Identify which cell holds the provided text, then report its [x, y] central coordinate. 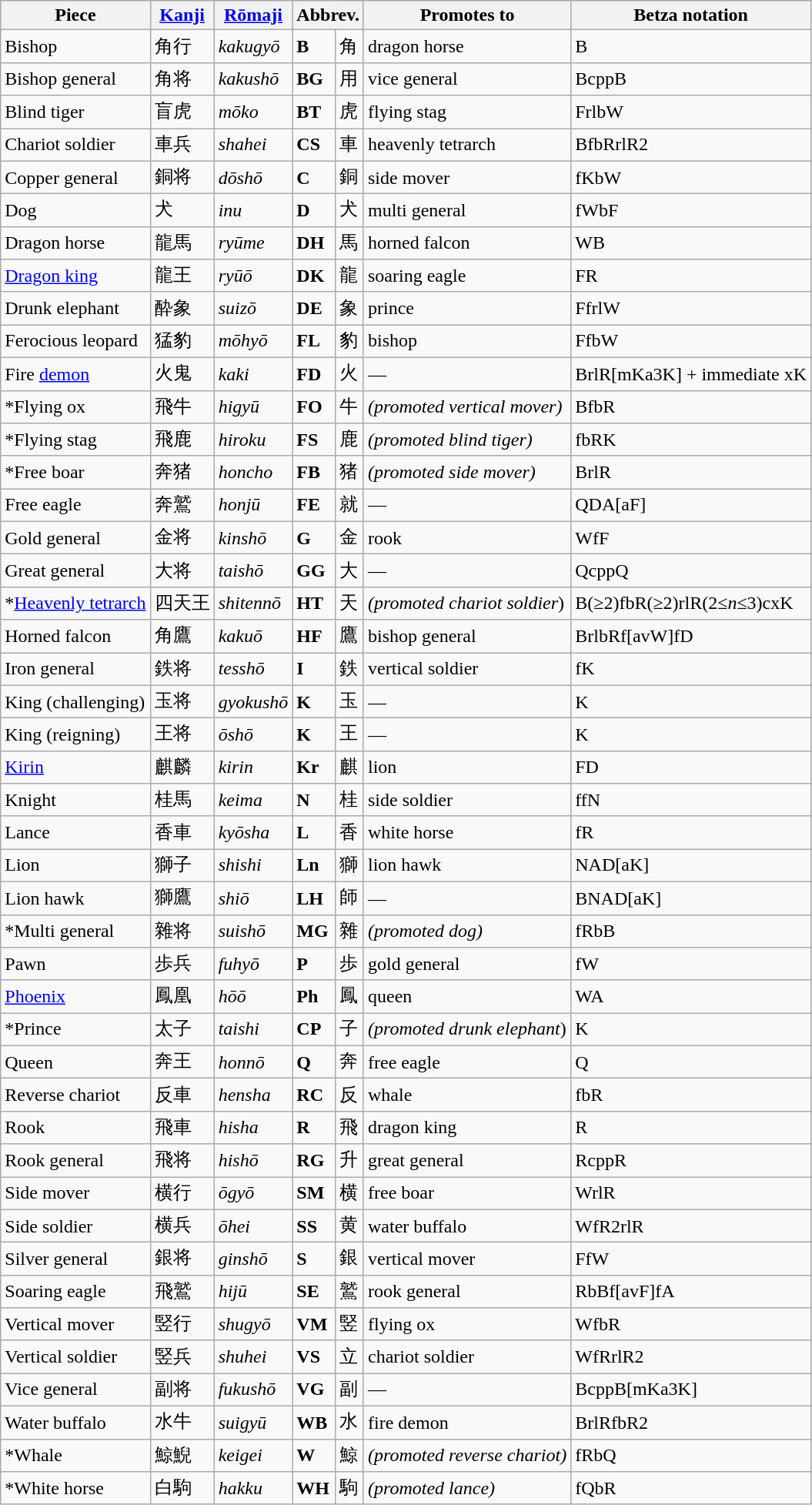
fR [691, 833]
猪 [349, 473]
chariot soldier [466, 1356]
副 [349, 1390]
QcppQ [691, 571]
四天王 [182, 604]
MG [314, 931]
竪 [349, 1324]
(promoted blind tiger) [466, 440]
用 [349, 79]
Drunk elephant [75, 308]
lion [466, 767]
side mover [466, 177]
fWbF [691, 211]
vertical soldier [466, 670]
fRbQ [691, 1455]
L [314, 833]
豹 [349, 342]
飛車 [182, 1127]
BrlR[mKa3K] + immediate xK [691, 374]
honnō [253, 1062]
大 [349, 571]
kakuō [253, 636]
銀 [349, 1259]
Iron general [75, 670]
fW [691, 964]
fKbW [691, 177]
Pawn [75, 964]
鹿 [349, 440]
D [314, 211]
FO [314, 406]
FB [314, 473]
桂 [349, 801]
Blind tiger [75, 112]
RbBf[avF]fA [691, 1292]
龍王 [182, 276]
角 [349, 46]
Kirin [75, 767]
Lion hawk [75, 898]
鷹 [349, 636]
free eagle [466, 1062]
water buffalo [466, 1226]
hensha [253, 1095]
shahei [253, 145]
獅子 [182, 865]
vertical mover [466, 1259]
WrlR [691, 1193]
bishop general [466, 636]
BNAD[aK] [691, 898]
dragon king [466, 1127]
fQbR [691, 1489]
S [314, 1259]
(promoted chariot soldier) [466, 604]
kirin [253, 767]
BT [314, 112]
shuhei [253, 1356]
BG [314, 79]
飛鷲 [182, 1292]
角鷹 [182, 636]
RcppR [691, 1161]
soaring eagle [466, 276]
keigei [253, 1455]
hōō [253, 996]
反 [349, 1095]
dragon horse [466, 46]
就 [349, 505]
Kr [314, 767]
(promoted side mover) [466, 473]
shitennō [253, 604]
FfrlW [691, 308]
VS [314, 1356]
ryūō [253, 276]
B(≥2)fbR(≥2)rlR(2≤n≤3)cxK [691, 604]
(promoted reverse chariot) [466, 1455]
銅将 [182, 177]
*Whale [75, 1455]
Queen [75, 1062]
ryūme [253, 243]
BfbRrlR2 [691, 145]
桂馬 [182, 801]
Side mover [75, 1193]
flying ox [466, 1324]
BrlR [691, 473]
横行 [182, 1193]
Bishop general [75, 79]
fbR [691, 1095]
HT [314, 604]
大将 [182, 571]
鉄 [349, 670]
RC [314, 1095]
SS [314, 1226]
Dog [75, 211]
WfbR [691, 1324]
kyōsha [253, 833]
(promoted drunk elephant) [466, 1030]
王 [349, 734]
higyū [253, 406]
Gold general [75, 537]
white horse [466, 833]
FrlbW [691, 112]
SE [314, 1292]
HF [314, 636]
VG [314, 1390]
gold general [466, 964]
銀将 [182, 1259]
Horned falcon [75, 636]
玉 [349, 702]
王将 [182, 734]
奔 [349, 1062]
飛 [349, 1127]
酔象 [182, 308]
FR [691, 276]
Kanji [182, 15]
Great general [75, 571]
ōgyō [253, 1193]
麒麟 [182, 767]
*Prince [75, 1030]
shishi [253, 865]
Dragon horse [75, 243]
LH [314, 898]
Vertical mover [75, 1324]
水 [349, 1423]
flying stag [466, 112]
横 [349, 1193]
King (challenging) [75, 702]
great general [466, 1161]
ōshō [253, 734]
Phoenix [75, 996]
kaki [253, 374]
反車 [182, 1095]
龍 [349, 276]
FL [314, 342]
香 [349, 833]
銅 [349, 177]
(promoted lance) [466, 1489]
白駒 [182, 1489]
Silver general [75, 1259]
gyokushō [253, 702]
師 [349, 898]
W [314, 1455]
盲虎 [182, 112]
kakushō [253, 79]
keima [253, 801]
bishop [466, 342]
獅鷹 [182, 898]
taishō [253, 571]
Rook [75, 1127]
Ph [314, 996]
ōhei [253, 1226]
Rōmaji [253, 15]
虎 [349, 112]
BcppB [691, 79]
雜将 [182, 931]
鳳 [349, 996]
I [314, 670]
N [314, 801]
fire demon [466, 1423]
inu [253, 211]
Dragon king [75, 276]
hiroku [253, 440]
suigyū [253, 1423]
天 [349, 604]
Fire demon [75, 374]
fbRK [691, 440]
Promotes to [466, 15]
駒 [349, 1489]
WfRrlR2 [691, 1356]
鯨 [349, 1455]
Ferocious leopard [75, 342]
鳳凰 [182, 996]
*Free boar [75, 473]
WH [314, 1489]
飛牛 [182, 406]
金 [349, 537]
RG [314, 1161]
FfW [691, 1259]
shiō [253, 898]
FE [314, 505]
whale [466, 1095]
Water buffalo [75, 1423]
金将 [182, 537]
角行 [182, 46]
(promoted vertical mover) [466, 406]
車 [349, 145]
fukushō [253, 1390]
歩兵 [182, 964]
Lance [75, 833]
rook general [466, 1292]
歩 [349, 964]
Ln [314, 865]
*Heavenly tetrarch [75, 604]
DH [314, 243]
Bishop [75, 46]
multi general [466, 211]
火 [349, 374]
fRbB [691, 931]
Chariot soldier [75, 145]
CS [314, 145]
QDA[aF] [691, 505]
WA [691, 996]
竪兵 [182, 1356]
*Flying ox [75, 406]
BcppB[mKa3K] [691, 1390]
fK [691, 670]
ffN [691, 801]
shugyō [253, 1324]
麒 [349, 767]
King (reigning) [75, 734]
side soldier [466, 801]
Free eagle [75, 505]
Lion [75, 865]
C [314, 177]
升 [349, 1161]
副将 [182, 1390]
子 [349, 1030]
鷲 [349, 1292]
P [314, 964]
Soaring eagle [75, 1292]
hijū [253, 1292]
honjū [253, 505]
角将 [182, 79]
heavenly tetrarch [466, 145]
龍馬 [182, 243]
WfF [691, 537]
hisha [253, 1127]
横兵 [182, 1226]
horned falcon [466, 243]
太子 [182, 1030]
象 [349, 308]
DE [314, 308]
Betza notation [691, 15]
Vertical soldier [75, 1356]
火鬼 [182, 374]
DK [314, 276]
honcho [253, 473]
奔王 [182, 1062]
hishō [253, 1161]
飛将 [182, 1161]
立 [349, 1356]
VM [314, 1324]
水牛 [182, 1423]
奔猪 [182, 473]
馬 [349, 243]
kinshō [253, 537]
suishō [253, 931]
lion hawk [466, 865]
Knight [75, 801]
Rook general [75, 1161]
雜 [349, 931]
WfR2rlR [691, 1226]
free boar [466, 1193]
tesshō [253, 670]
vice general [466, 79]
Reverse chariot [75, 1095]
Piece [75, 15]
SM [314, 1193]
玉将 [182, 702]
BfbR [691, 406]
猛豹 [182, 342]
鉄将 [182, 670]
dōshō [253, 177]
FS [314, 440]
Side soldier [75, 1226]
*Multi general [75, 931]
BrlRfbR2 [691, 1423]
竪行 [182, 1324]
fuhyō [253, 964]
奔鷲 [182, 505]
Copper general [75, 177]
香車 [182, 833]
GG [314, 571]
CP [314, 1030]
獅 [349, 865]
kakugyō [253, 46]
hakku [253, 1489]
(promoted dog) [466, 931]
黄 [349, 1226]
*Flying stag [75, 440]
prince [466, 308]
rook [466, 537]
taishi [253, 1030]
FfbW [691, 342]
車兵 [182, 145]
牛 [349, 406]
Abbrev. [328, 15]
飛鹿 [182, 440]
NAD[aK] [691, 865]
G [314, 537]
mōko [253, 112]
queen [466, 996]
ginshō [253, 1259]
Vice general [75, 1390]
*White horse [75, 1489]
BrlbRf[avW]fD [691, 636]
mōhyō [253, 342]
suizō [253, 308]
鯨鯢 [182, 1455]
